Pinpoint the cell where the given text exists, returning its (X, Y) midpoint coordinate. 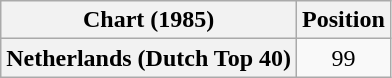
Chart (1985) (149, 20)
99 (344, 58)
Position (344, 20)
Netherlands (Dutch Top 40) (149, 58)
